Extract the (X, Y) coordinate from the center of the cell holding the provided text.  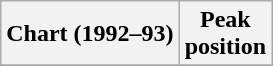
Peakposition (225, 34)
Chart (1992–93) (90, 34)
